Pinpoint the cell where the given text exists, returning its [X, Y] midpoint coordinate. 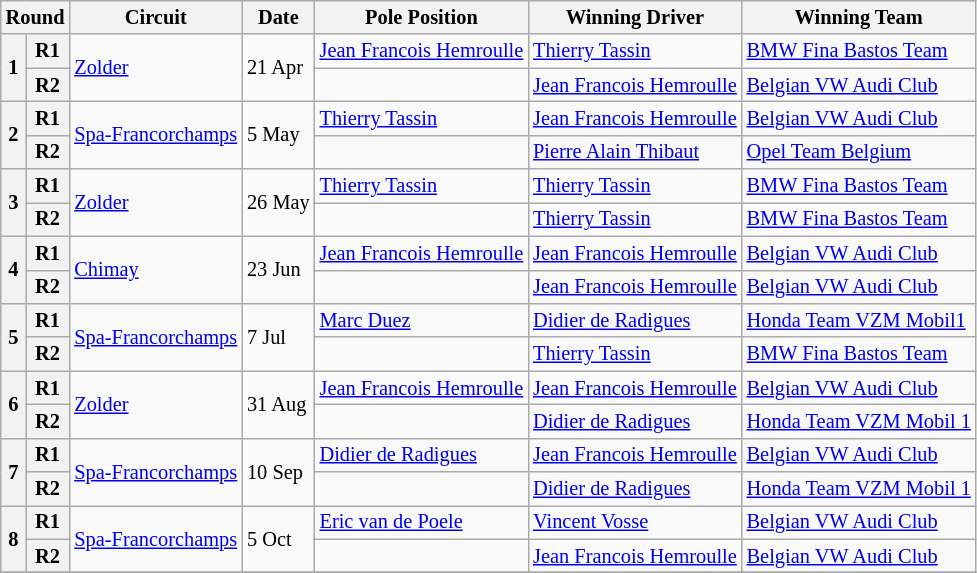
Honda Team VZM Mobil1 [859, 320]
7 [14, 472]
Pierre Alain Thibaut [635, 152]
Round [36, 17]
5 May [278, 134]
4 [14, 270]
23 Jun [278, 270]
Opel Team Belgium [859, 152]
Date [278, 17]
Vincent Vosse [635, 522]
Winning Driver [635, 17]
Pole Position [422, 17]
10 Sep [278, 472]
Circuit [156, 17]
2 [14, 134]
Marc Duez [422, 320]
1 [14, 68]
Chimay [156, 270]
Winning Team [859, 17]
6 [14, 404]
8 [14, 538]
26 May [278, 202]
5 Oct [278, 538]
21 Apr [278, 68]
31 Aug [278, 404]
5 [14, 336]
Eric van de Poele [422, 522]
7 Jul [278, 336]
3 [14, 202]
